Pinpoint the cell where the given text exists, returning its (X, Y) midpoint coordinate. 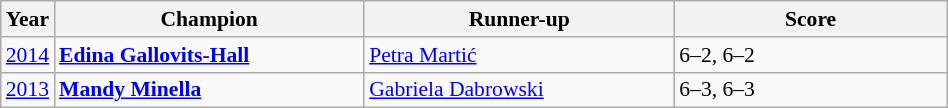
Year (28, 19)
Score (810, 19)
2014 (28, 55)
Gabriela Dabrowski (519, 90)
Petra Martić (519, 55)
Mandy Minella (209, 90)
2013 (28, 90)
Champion (209, 19)
Edina Gallovits-Hall (209, 55)
6–3, 6–3 (810, 90)
6–2, 6–2 (810, 55)
Runner-up (519, 19)
